Extract the [X, Y] coordinate from the center of the cell holding the provided text.  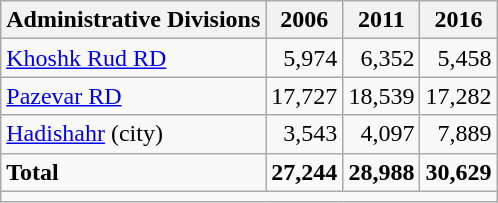
4,097 [382, 134]
17,727 [304, 96]
18,539 [382, 96]
Hadishahr (city) [134, 134]
7,889 [458, 134]
17,282 [458, 96]
2016 [458, 20]
6,352 [382, 58]
Total [134, 172]
5,974 [304, 58]
2011 [382, 20]
Pazevar RD [134, 96]
28,988 [382, 172]
Administrative Divisions [134, 20]
2006 [304, 20]
3,543 [304, 134]
Khoshk Rud RD [134, 58]
27,244 [304, 172]
5,458 [458, 58]
30,629 [458, 172]
